Extract the (X, Y) coordinate from the center of the cell holding the provided text.  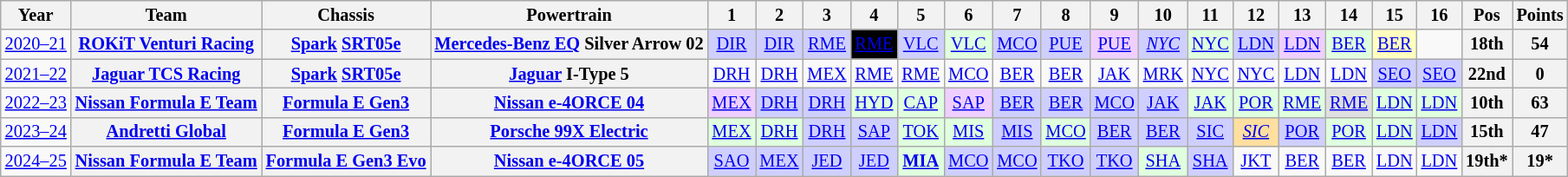
16 (1440, 15)
Formula E Gen3 Evo (347, 161)
4 (874, 15)
2 (780, 15)
Porsche 99X Electric (569, 132)
63 (1540, 102)
Year (36, 15)
13 (1302, 15)
2023–24 (36, 132)
2020–21 (36, 44)
1 (732, 15)
3 (827, 15)
18th (1487, 44)
54 (1540, 44)
7 (1017, 15)
2021–22 (36, 74)
47 (1540, 132)
10 (1163, 15)
5 (921, 15)
12 (1257, 15)
9 (1115, 15)
JKT (1257, 161)
Team (166, 15)
0 (1540, 74)
19* (1540, 161)
Pos (1487, 15)
CAP (921, 102)
6 (968, 15)
15th (1487, 132)
Mercedes-Benz EQ Silver Arrow 02 (569, 44)
Jaguar TCS Racing (166, 74)
Andretti Global (166, 132)
22nd (1487, 74)
Powertrain (569, 15)
Nissan e-4ORCE 05 (569, 161)
2022–23 (36, 102)
8 (1065, 15)
Points (1540, 15)
TOK (921, 132)
10th (1487, 102)
2024–25 (36, 161)
11 (1210, 15)
SAO (732, 161)
HYD (874, 102)
19th* (1487, 161)
15 (1395, 15)
ROKiT Venturi Racing (166, 44)
14 (1349, 15)
Jaguar I-Type 5 (569, 74)
MRK (1163, 74)
Chassis (347, 15)
MIA (921, 161)
Nissan e-4ORCE 04 (569, 102)
